Search for the cell housing the specified text and yield its [X, Y] center coordinate. 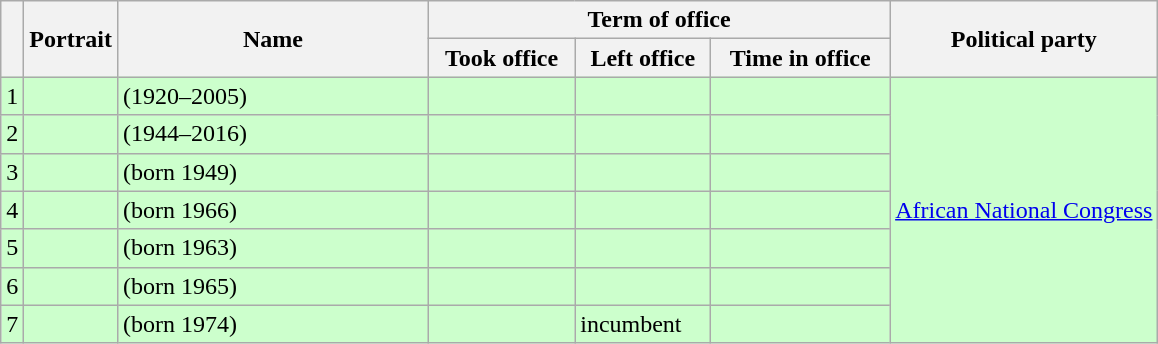
Political party [1024, 39]
Took office [502, 58]
(1920–2005) [272, 96]
African National Congress [1024, 210]
Portrait [71, 39]
Name [272, 39]
(born 1963) [272, 248]
5 [12, 248]
4 [12, 210]
incumbent [643, 324]
Left office [643, 58]
Time in office [800, 58]
7 [12, 324]
(born 1974) [272, 324]
2 [12, 134]
6 [12, 286]
1 [12, 96]
3 [12, 172]
(born 1949) [272, 172]
Term of office [660, 20]
(born 1965) [272, 286]
(1944–2016) [272, 134]
(born 1966) [272, 210]
